Pinpoint the cell where the given text exists, returning its (X, Y) midpoint coordinate. 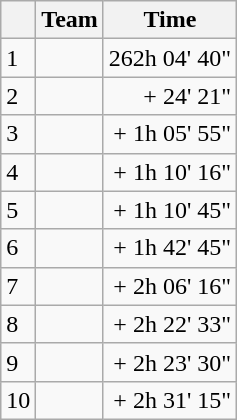
7 (18, 286)
+ 1h 42' 45" (170, 248)
+ 1h 10' 45" (170, 210)
+ 2h 06' 16" (170, 286)
+ 2h 31' 15" (170, 400)
6 (18, 248)
9 (18, 362)
+ 1h 05' 55" (170, 134)
+ 2h 23' 30" (170, 362)
1 (18, 58)
4 (18, 172)
+ 1h 10' 16" (170, 172)
+ 2h 22' 33" (170, 324)
10 (18, 400)
+ 24' 21" (170, 96)
Time (170, 20)
Team (70, 20)
262h 04' 40" (170, 58)
5 (18, 210)
3 (18, 134)
2 (18, 96)
8 (18, 324)
